Identify which cell holds the provided text, then report its (x, y) central coordinate. 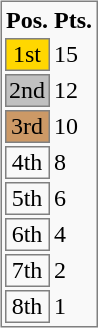
4th (28, 164)
4 (74, 236)
8 (74, 164)
10 (74, 128)
15 (74, 56)
7th (28, 272)
Pos. (28, 21)
1st (28, 56)
6th (28, 236)
6 (74, 200)
2nd (28, 92)
1 (74, 308)
2 (74, 272)
5th (28, 200)
8th (28, 308)
12 (74, 92)
Pts. (74, 21)
3rd (28, 128)
